Pinpoint the cell where the given text exists, returning its [x, y] midpoint coordinate. 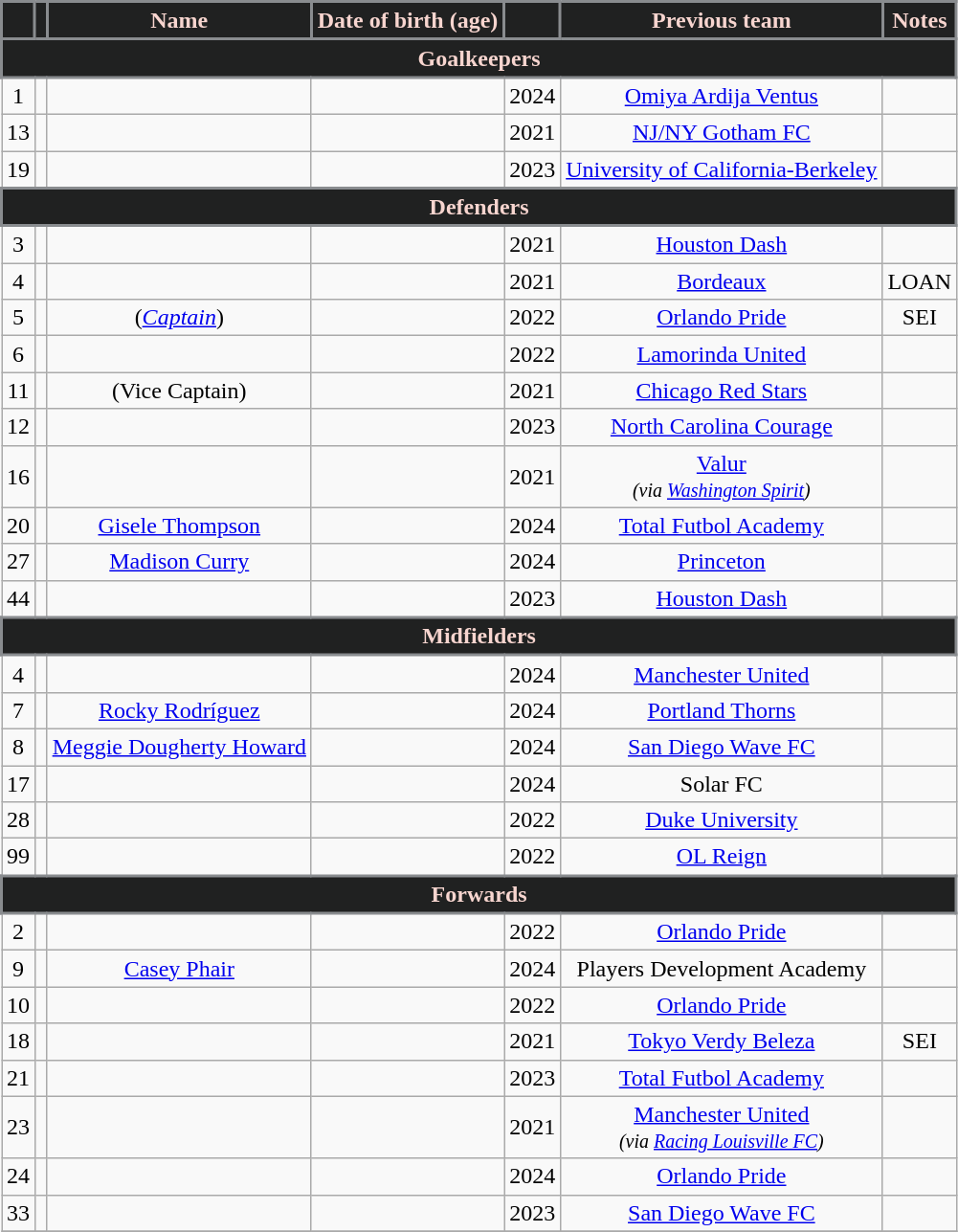
44 [19, 599]
OL Reign [722, 858]
North Carolina Courage [722, 427]
27 [19, 562]
Lamorinda United [722, 354]
11 [19, 391]
17 [19, 784]
Rocky Rodríguez [179, 710]
Previous team [722, 21]
18 [19, 1042]
(Vice Captain) [179, 391]
Valur(via Washington Spirit) [722, 477]
Solar FC [722, 784]
Forwards [479, 894]
Omiya Ardija Ventus [722, 96]
Tokyo Verdy Beleza [722, 1042]
33 [19, 1213]
20 [19, 526]
21 [19, 1078]
19 [19, 170]
Duke University [722, 820]
Portland Thorns [722, 710]
University of California-Berkeley [722, 170]
9 [19, 969]
Princeton [722, 562]
99 [19, 858]
Date of birth (age) [408, 21]
7 [19, 710]
Goalkeepers [479, 58]
Players Development Academy [722, 969]
Notes [920, 21]
Madison Curry [179, 562]
28 [19, 820]
1 [19, 96]
Manchester United [722, 674]
NJ/NY Gotham FC [722, 132]
3 [19, 245]
12 [19, 427]
10 [19, 1005]
Casey Phair [179, 969]
LOAN [920, 281]
16 [19, 477]
Name [179, 21]
23 [19, 1128]
24 [19, 1176]
2 [19, 932]
6 [19, 354]
Chicago Red Stars [722, 391]
(Captain) [179, 318]
Bordeaux [722, 281]
Gisele Thompson [179, 526]
Defenders [479, 207]
Meggie Dougherty Howard [179, 747]
5 [19, 318]
Manchester United(via Racing Louisville FC) [722, 1128]
Midfielders [479, 637]
13 [19, 132]
8 [19, 747]
